Return the [x, y] coordinate for the center point of the cell that contains the specified text.  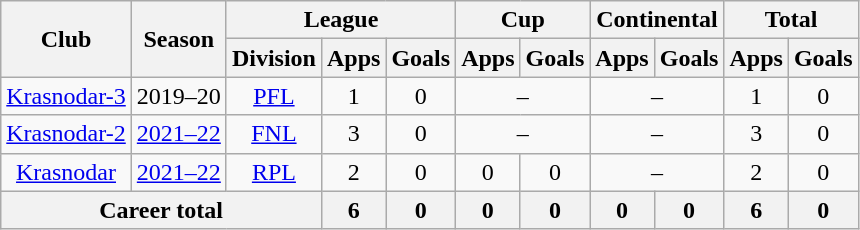
2019–20 [178, 96]
Krasnodar-3 [66, 96]
Continental [657, 20]
Krasnodar-2 [66, 134]
Total [791, 20]
Krasnodar [66, 172]
Season [178, 39]
PFL [274, 96]
League [340, 20]
Cup [523, 20]
FNL [274, 134]
Club [66, 39]
RPL [274, 172]
Career total [162, 210]
Division [274, 58]
